Provide the (X, Y) coordinate of the cell's center where the given text is located.  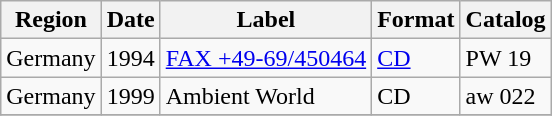
Date (130, 20)
Format (416, 20)
PW 19 (506, 58)
1999 (130, 96)
Label (266, 20)
Region (51, 20)
Catalog (506, 20)
Ambient World (266, 96)
FAX +49-69/450464 (266, 58)
aw 022 (506, 96)
1994 (130, 58)
